Scan for the cell matching the given text and deliver its [x, y] coordinate at center. 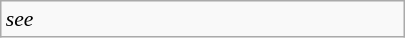
see [203, 19]
